Capture the cell that displays the provided text and extract its [X, Y] central coordinate. 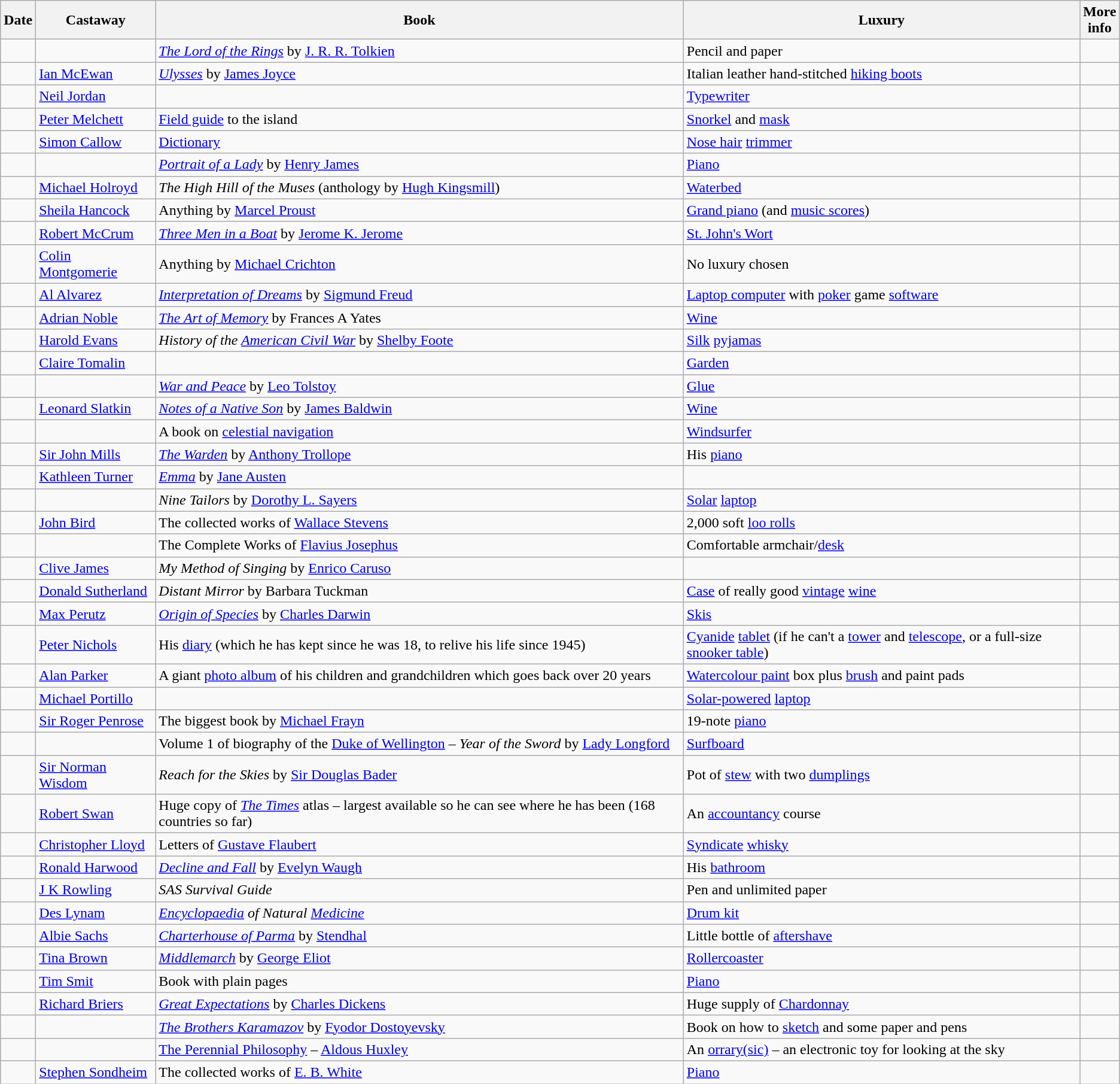
A book on celestial navigation [419, 432]
War and Peace by Leo Tolstoy [419, 386]
Albie Sachs [96, 936]
Book [419, 20]
Decline and Fall by Evelyn Waugh [419, 867]
Ronald Harwood [96, 867]
Encyclopaedia of Natural Medicine [419, 913]
Nose hair trimmer [881, 142]
Simon Callow [96, 142]
Date [18, 20]
Richard Briers [96, 1004]
The Brothers Karamazov by Fyodor Dostoyevsky [419, 1027]
The biggest book by Michael Frayn [419, 721]
2,000 soft loo rolls [881, 523]
Portrait of a Lady by Henry James [419, 165]
Clive James [96, 568]
Laptop computer with poker game software [881, 294]
19-note piano [881, 721]
The collected works of Wallace Stevens [419, 523]
Pot of stew with two dumplings [881, 775]
Typewriter [881, 96]
Michael Holroyd [96, 187]
Anything by Michael Crichton [419, 263]
Cyanide tablet (if he can't a tower and telescope, or a full-size snooker table) [881, 644]
The Perennial Philosophy – Aldous Huxley [419, 1049]
The collected works of E. B. White [419, 1072]
Interpretation of Dreams by Sigmund Freud [419, 294]
Tim Smit [96, 981]
Peter Nichols [96, 644]
Origin of Species by Charles Darwin [419, 614]
Sir Norman Wisdom [96, 775]
Great Expectations by Charles Dickens [419, 1004]
Robert McCrum [96, 233]
Glue [881, 386]
Skis [881, 614]
Surfboard [881, 744]
Tina Brown [96, 958]
Volume 1 of biography of the Duke of Wellington – Year of the Sword by Lady Longford [419, 744]
Distant Mirror by Barbara Tuckman [419, 591]
Drum kit [881, 913]
Neil Jordan [96, 96]
Garden [881, 363]
Huge supply of Chardonnay [881, 1004]
Nine Tailors by Dorothy L. Sayers [419, 500]
Harold Evans [96, 341]
Grand piano (and music scores) [881, 210]
Pencil and paper [881, 51]
Sheila Hancock [96, 210]
Comfortable armchair/desk [881, 545]
Des Lynam [96, 913]
Christopher Lloyd [96, 845]
Field guide to the island [419, 119]
Adrian Noble [96, 318]
The High Hill of the Muses (anthology by Hugh Kingsmill) [419, 187]
Claire Tomalin [96, 363]
The Lord of the Rings by J. R. R. Tolkien [419, 51]
Sir John Mills [96, 454]
Book with plain pages [419, 981]
Huge copy of The Times atlas – largest available so he can see where he has been (168 countries so far) [419, 814]
Stephen Sondheim [96, 1072]
Donald Sutherland [96, 591]
Italian leather hand-stitched hiking boots [881, 74]
Alan Parker [96, 675]
Anything by Marcel Proust [419, 210]
Leonard Slatkin [96, 409]
Moreinfo [1100, 20]
Pen and unlimited paper [881, 890]
The Complete Works of Flavius Josephus [419, 545]
A giant photo album of his children and grandchildren which goes back over 20 years [419, 675]
Syndicate whisky [881, 845]
Michael Portillo [96, 699]
Peter Melchett [96, 119]
His piano [881, 454]
His diary (which he has kept since he was 18, to relive his life since 1945) [419, 644]
An orrary(sic) – an electronic toy for looking at the sky [881, 1049]
Colin Montgomerie [96, 263]
Three Men in a Boat by Jerome K. Jerome [419, 233]
Case of really good vintage wine [881, 591]
Waterbed [881, 187]
Solar laptop [881, 500]
Windsurfer [881, 432]
Rollercoaster [881, 958]
History of the American Civil War by Shelby Foote [419, 341]
Robert Swan [96, 814]
Castaway [96, 20]
Dictionary [419, 142]
Notes of a Native Son by James Baldwin [419, 409]
Silk pyjamas [881, 341]
Emma by Jane Austen [419, 477]
My Method of Singing by Enrico Caruso [419, 568]
His bathroom [881, 867]
Middlemarch by George Eliot [419, 958]
Solar-powered laptop [881, 699]
Max Perutz [96, 614]
The Warden by Anthony Trollope [419, 454]
Snorkel and mask [881, 119]
Letters of Gustave Flaubert [419, 845]
Book on how to sketch and some paper and pens [881, 1027]
No luxury chosen [881, 263]
Al Alvarez [96, 294]
John Bird [96, 523]
The Art of Memory by Frances A Yates [419, 318]
St. John's Wort [881, 233]
Charterhouse of Parma by Stendhal [419, 936]
Little bottle of aftershave [881, 936]
J K Rowling [96, 890]
Sir Roger Penrose [96, 721]
Ian McEwan [96, 74]
Ulysses by James Joyce [419, 74]
Luxury [881, 20]
SAS Survival Guide [419, 890]
An accountancy course [881, 814]
Reach for the Skies by Sir Douglas Bader [419, 775]
Watercolour paint box plus brush and paint pads [881, 675]
Kathleen Turner [96, 477]
